Return (X, Y) of the center of cell containing provided text 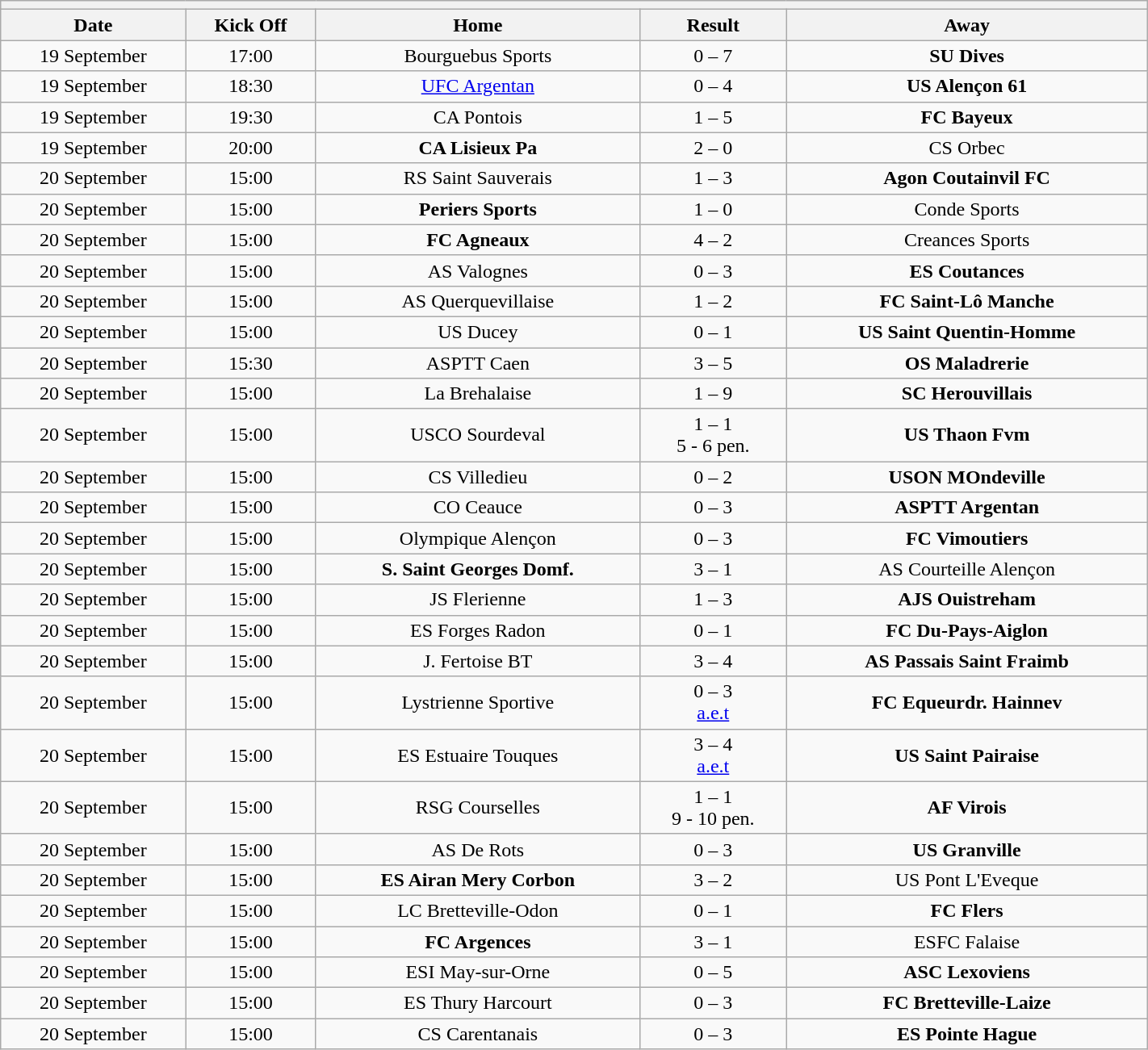
ES Thury Harcourt (478, 1003)
US Granville (967, 849)
CA Lisieux Pa (478, 148)
Conde Sports (967, 209)
AS Courteille Alençon (967, 569)
0 – 2 (714, 477)
USCO Sourdeval (478, 436)
FC Du-Pays-Aiglon (967, 630)
Agon Coutainvil FC (967, 178)
CS Orbec (967, 148)
USON MOndeville (967, 477)
Away (967, 25)
1 – 9 (714, 394)
US Alençon 61 (967, 86)
SC Herouvillais (967, 394)
CO Ceauce (478, 508)
0 – 7 (714, 56)
S. Saint Georges Domf. (478, 569)
ASPTT Caen (478, 362)
18:30 (250, 86)
ES Airan Mery Corbon (478, 880)
AS Querquevillaise (478, 301)
J. Fertoise BT (478, 661)
ES Estuaire Touques (478, 755)
US Pont L'Eveque (967, 880)
CA Pontois (478, 117)
FC Argences (478, 942)
ES Pointe Hague (967, 1034)
US Saint Quentin-Homme (967, 332)
3 – 2 (714, 880)
Kick Off (250, 25)
Bourguebus Sports (478, 56)
LC Bretteville-Odon (478, 910)
ESFC Falaise (967, 942)
UFC Argentan (478, 86)
0 – 3 a.e.t (714, 702)
AS Passais Saint Fraimb (967, 661)
SU Dives (967, 56)
1 – 1 5 - 6 pen. (714, 436)
RSG Courselles (478, 807)
JS Flerienne (478, 600)
Home (478, 25)
15:30 (250, 362)
3 – 5 (714, 362)
3 – 4 (714, 661)
ESI May-sur-Orne (478, 973)
US Saint Pairaise (967, 755)
FC Saint-Lô Manche (967, 301)
FC Equeurdr. Hainnev (967, 702)
Creances Sports (967, 240)
FC Bayeux (967, 117)
AJS Ouistreham (967, 600)
Date (94, 25)
Lystrienne Sportive (478, 702)
1 – 0 (714, 209)
FC Bretteville-Laize (967, 1003)
FC Agneaux (478, 240)
Result (714, 25)
AS Valognes (478, 270)
US Ducey (478, 332)
ASC Lexoviens (967, 973)
17:00 (250, 56)
20:00 (250, 148)
OS Maladrerie (967, 362)
CS Villedieu (478, 477)
FC Vimoutiers (967, 538)
RS Saint Sauverais (478, 178)
0 – 5 (714, 973)
1 – 1 9 - 10 pen. (714, 807)
19:30 (250, 117)
CS Carentanais (478, 1034)
AS De Rots (478, 849)
La Brehalaise (478, 394)
4 – 2 (714, 240)
Periers Sports (478, 209)
ES Forges Radon (478, 630)
ASPTT Argentan (967, 508)
ES Coutances (967, 270)
Olympique Alençon (478, 538)
3 – 4 a.e.t (714, 755)
AF Virois (967, 807)
1 – 5 (714, 117)
US Thaon Fvm (967, 436)
FC Flers (967, 910)
1 – 2 (714, 301)
0 – 4 (714, 86)
2 – 0 (714, 148)
